Capture the cell that displays the provided text and extract its (X, Y) central coordinate. 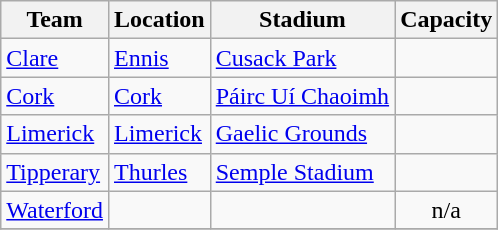
Capacity (446, 20)
Cusack Park (302, 58)
Team (55, 20)
Semple Stadium (302, 172)
Location (159, 20)
Páirc Uí Chaoimh (302, 96)
Clare (55, 58)
Thurles (159, 172)
Ennis (159, 58)
Tipperary (55, 172)
Waterford (55, 210)
n/a (446, 210)
Stadium (302, 20)
Gaelic Grounds (302, 134)
